Find where the given text appears and provide that cell's center as (X, Y) coordinate. 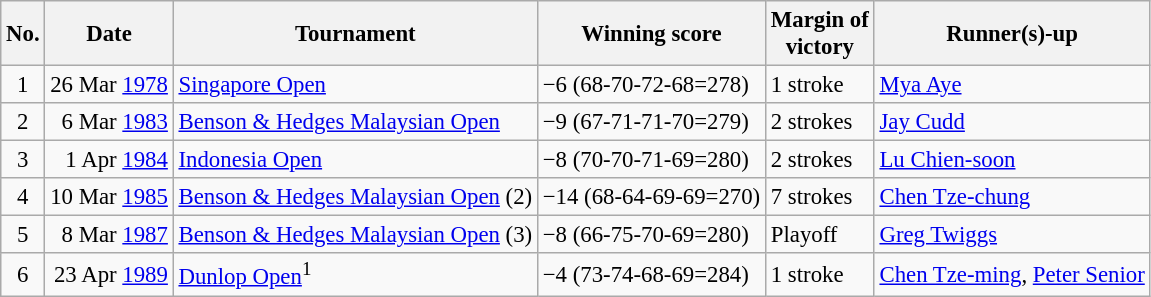
−14 (68-64-69-69=270) (651, 197)
Benson & Hedges Malaysian Open (355, 122)
5 (23, 235)
Date (109, 34)
Indonesia Open (355, 160)
2 (23, 122)
7 strokes (820, 197)
No. (23, 34)
Runner(s)-up (1012, 34)
26 Mar 1978 (109, 85)
1 Apr 1984 (109, 160)
−9 (67-71-71-70=279) (651, 122)
Benson & Hedges Malaysian Open (3) (355, 235)
−8 (66-75-70-69=280) (651, 235)
Tournament (355, 34)
Greg Twiggs (1012, 235)
1 (23, 85)
4 (23, 197)
Playoff (820, 235)
Jay Cudd (1012, 122)
8 Mar 1987 (109, 235)
Benson & Hedges Malaysian Open (2) (355, 197)
Chen Tze-chung (1012, 197)
Lu Chien-soon (1012, 160)
−4 (73-74-68-69=284) (651, 275)
Dunlop Open1 (355, 275)
Chen Tze-ming, Peter Senior (1012, 275)
Mya Aye (1012, 85)
23 Apr 1989 (109, 275)
3 (23, 160)
Singapore Open (355, 85)
−6 (68-70-72-68=278) (651, 85)
−8 (70-70-71-69=280) (651, 160)
6 (23, 275)
Winning score (651, 34)
Margin ofvictory (820, 34)
10 Mar 1985 (109, 197)
6 Mar 1983 (109, 122)
